Determine the [X, Y] coordinate at the center of the cell enclosing the given text.  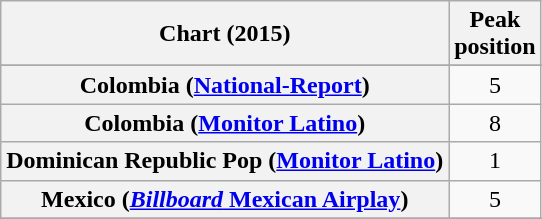
Peakposition [495, 34]
Mexico (Billboard Mexican Airplay) [225, 199]
Dominican Republic Pop (Monitor Latino) [225, 161]
8 [495, 123]
Chart (2015) [225, 34]
Colombia (Monitor Latino) [225, 123]
Colombia (National-Report) [225, 85]
1 [495, 161]
